Scan for the cell matching the given text and deliver its (X, Y) coordinate at center. 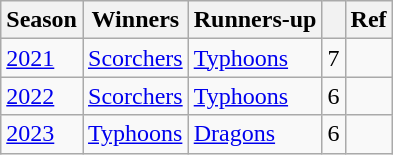
2023 (42, 134)
Ref (368, 20)
2021 (42, 58)
7 (334, 58)
Season (42, 20)
Dragons (255, 134)
Winners (135, 20)
Runners-up (255, 20)
2022 (42, 96)
